Return [x, y] of the center of cell containing provided text 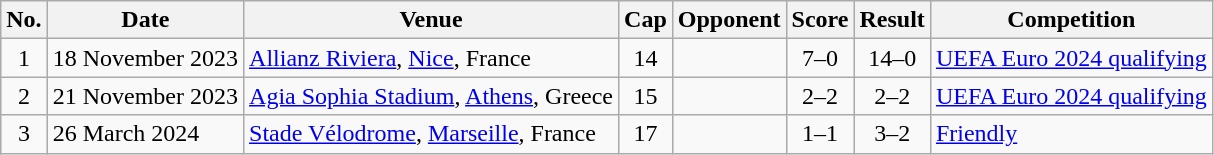
18 November 2023 [145, 58]
Cap [646, 20]
17 [646, 134]
15 [646, 96]
Friendly [1071, 134]
Score [820, 20]
14–0 [892, 58]
7–0 [820, 58]
1–1 [820, 134]
Opponent [729, 20]
1 [24, 58]
Stade Vélodrome, Marseille, France [432, 134]
No. [24, 20]
14 [646, 58]
Allianz Riviera, Nice, France [432, 58]
26 March 2024 [145, 134]
Date [145, 20]
Competition [1071, 20]
3–2 [892, 134]
21 November 2023 [145, 96]
Result [892, 20]
3 [24, 134]
2 [24, 96]
Venue [432, 20]
Agia Sophia Stadium, Athens, Greece [432, 96]
